Detect which cell encompasses the target text, then output its (X, Y) center coordinate. 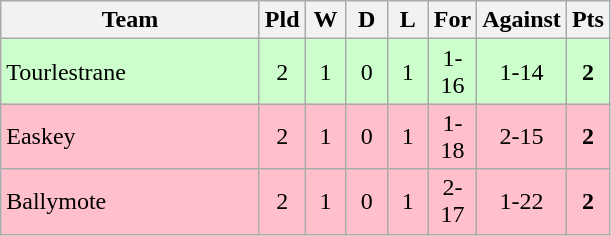
Easkey (130, 136)
2-15 (522, 136)
1-16 (452, 72)
Team (130, 20)
Against (522, 20)
Pld (282, 20)
L (408, 20)
1-22 (522, 202)
Tourlestrane (130, 72)
For (452, 20)
W (326, 20)
1-14 (522, 72)
Pts (588, 20)
2-17 (452, 202)
Ballymote (130, 202)
D (366, 20)
1-18 (452, 136)
